Search for the cell housing the specified text and yield its (x, y) center coordinate. 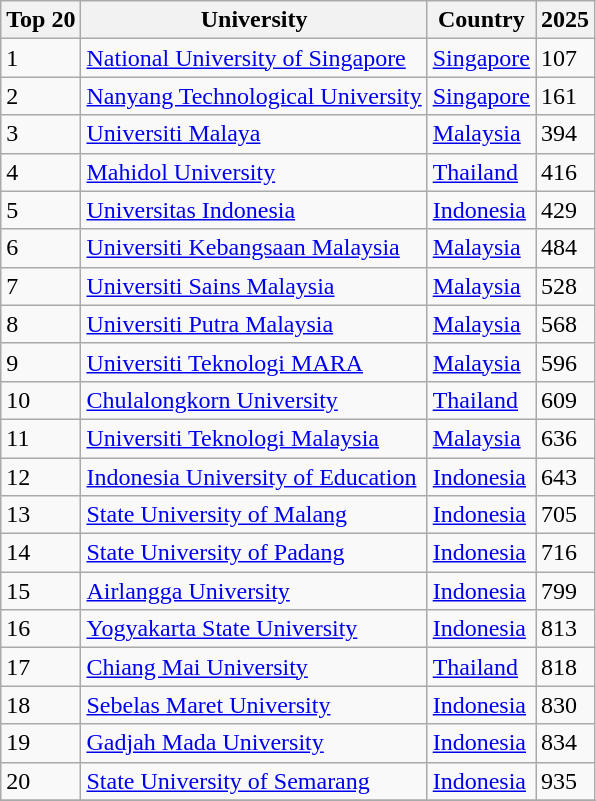
Universiti Sains Malaysia (254, 286)
Country (481, 20)
Universiti Teknologi MARA (254, 362)
3 (41, 134)
Indonesia University of Education (254, 477)
935 (566, 781)
429 (566, 210)
12 (41, 477)
643 (566, 477)
813 (566, 629)
4 (41, 172)
528 (566, 286)
18 (41, 705)
Mahidol University (254, 172)
Universiti Teknologi Malaysia (254, 438)
17 (41, 667)
107 (566, 58)
Universiti Putra Malaysia (254, 324)
7 (41, 286)
1 (41, 58)
568 (566, 324)
15 (41, 591)
Chiang Mai University (254, 667)
2 (41, 96)
University (254, 20)
636 (566, 438)
9 (41, 362)
14 (41, 553)
596 (566, 362)
830 (566, 705)
2025 (566, 20)
416 (566, 172)
19 (41, 743)
State University of Padang (254, 553)
799 (566, 591)
6 (41, 248)
Universitas Indonesia (254, 210)
8 (41, 324)
10 (41, 400)
20 (41, 781)
Yogyakarta State University (254, 629)
716 (566, 553)
394 (566, 134)
National University of Singapore (254, 58)
Gadjah Mada University (254, 743)
484 (566, 248)
11 (41, 438)
13 (41, 515)
834 (566, 743)
Airlangga University (254, 591)
Universiti Malaya (254, 134)
State University of Semarang (254, 781)
State University of Malang (254, 515)
Sebelas Maret University (254, 705)
5 (41, 210)
Chulalongkorn University (254, 400)
16 (41, 629)
609 (566, 400)
Universiti Kebangsaan Malaysia (254, 248)
Top 20 (41, 20)
Nanyang Technological University (254, 96)
818 (566, 667)
161 (566, 96)
705 (566, 515)
